Extract the [X, Y] coordinate from the center of the cell holding the provided text.  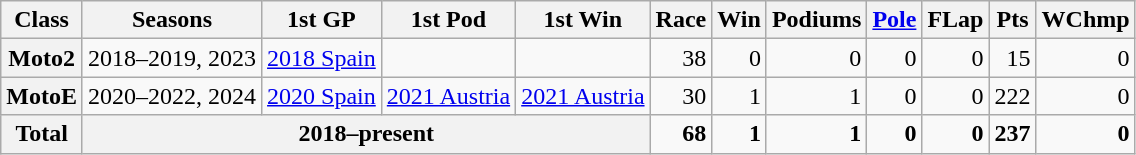
2018 Spain [322, 58]
237 [1012, 134]
Podiums [816, 20]
2018–present [366, 134]
1st Win [583, 20]
MotoE [42, 96]
Seasons [172, 20]
Total [42, 134]
WChmp [1086, 20]
2018–2019, 2023 [172, 58]
Pts [1012, 20]
15 [1012, 58]
FLap [956, 20]
Class [42, 20]
Pole [894, 20]
Race [681, 20]
2020–2022, 2024 [172, 96]
2020 Spain [322, 96]
Win [740, 20]
222 [1012, 96]
30 [681, 96]
1st Pod [448, 20]
1st GP [322, 20]
Moto2 [42, 58]
68 [681, 134]
38 [681, 58]
